Return (x, y) of the center of cell containing provided text 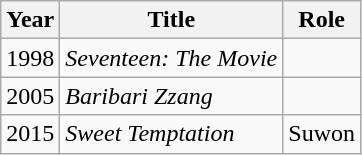
Title (172, 20)
2015 (30, 134)
Seventeen: The Movie (172, 58)
Year (30, 20)
Sweet Temptation (172, 134)
Baribari Zzang (172, 96)
2005 (30, 96)
1998 (30, 58)
Suwon (322, 134)
Role (322, 20)
